Return (x, y) of the center of cell containing provided text 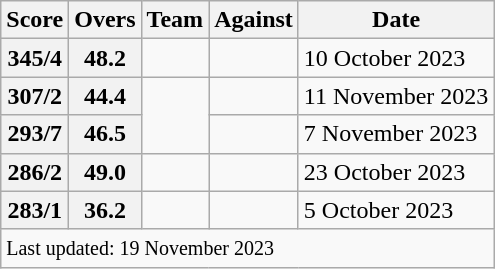
345/4 (35, 58)
Last updated: 19 November 2023 (248, 248)
Team (175, 20)
Date (396, 20)
283/1 (35, 210)
10 October 2023 (396, 58)
7 November 2023 (396, 134)
11 November 2023 (396, 96)
49.0 (105, 172)
36.2 (105, 210)
Overs (105, 20)
48.2 (105, 58)
286/2 (35, 172)
Score (35, 20)
46.5 (105, 134)
23 October 2023 (396, 172)
5 October 2023 (396, 210)
293/7 (35, 134)
Against (254, 20)
307/2 (35, 96)
44.4 (105, 96)
